Find where the given text appears and provide that cell's center as (X, Y) coordinate. 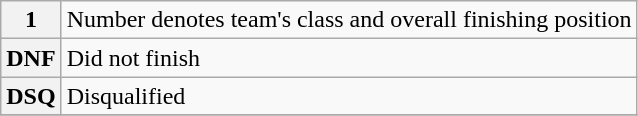
DSQ (31, 96)
Did not finish (349, 58)
1 (31, 20)
Disqualified (349, 96)
DNF (31, 58)
Number denotes team's class and overall finishing position (349, 20)
